Capture the cell that displays the provided text and extract its (x, y) central coordinate. 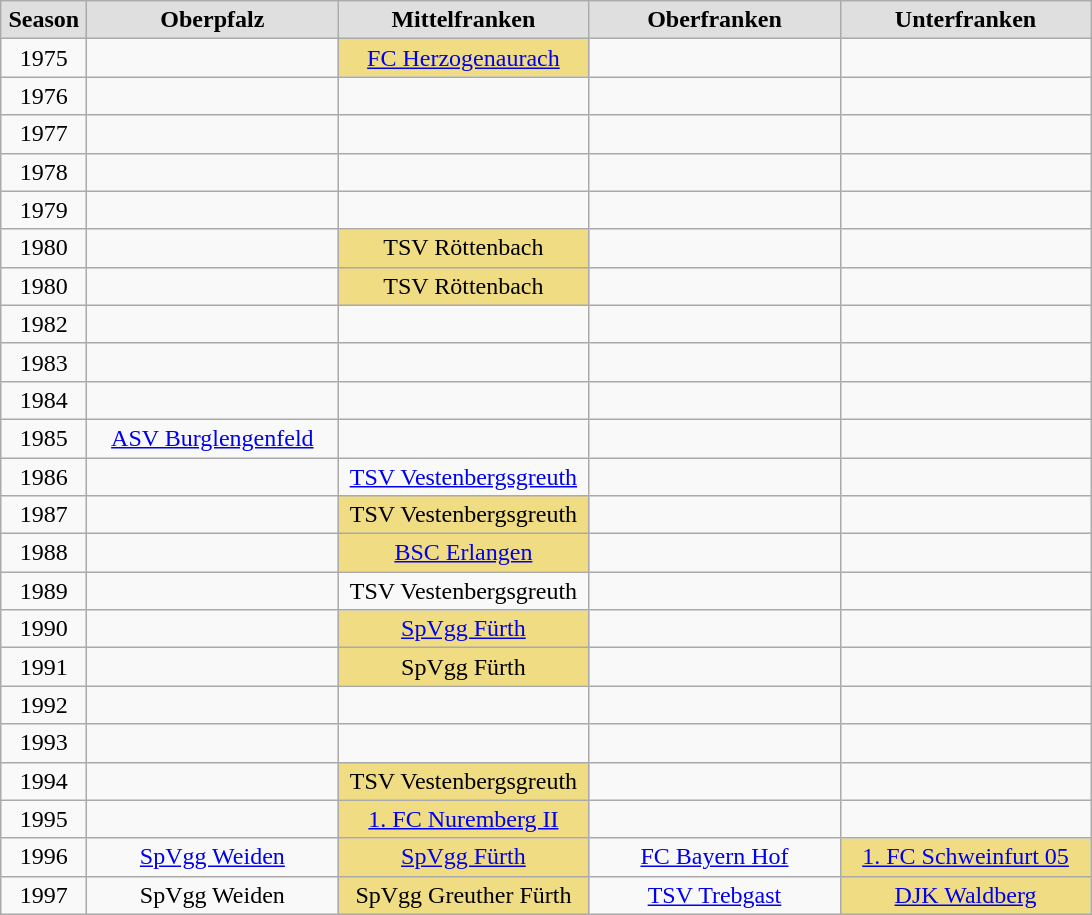
1. FC Schweinfurt 05 (966, 857)
BSC Erlangen (464, 553)
1992 (44, 705)
1984 (44, 400)
Oberpfalz (212, 20)
Mittelfranken (464, 20)
1994 (44, 781)
ASV Burglengenfeld (212, 438)
DJK Waldberg (966, 895)
FC Bayern Hof (714, 857)
1. FC Nuremberg II (464, 819)
TSV Trebgast (714, 895)
1997 (44, 895)
1989 (44, 591)
1990 (44, 629)
1986 (44, 477)
1995 (44, 819)
1977 (44, 134)
1985 (44, 438)
Season (44, 20)
Unterfranken (966, 20)
1975 (44, 58)
FC Herzogenaurach (464, 58)
1983 (44, 362)
1979 (44, 210)
1987 (44, 515)
1978 (44, 172)
1982 (44, 324)
SpVgg Greuther Fürth (464, 895)
1993 (44, 743)
1976 (44, 96)
1988 (44, 553)
Oberfranken (714, 20)
1996 (44, 857)
1991 (44, 667)
